Determine the [x, y] coordinate at the center of the cell enclosing the given text.  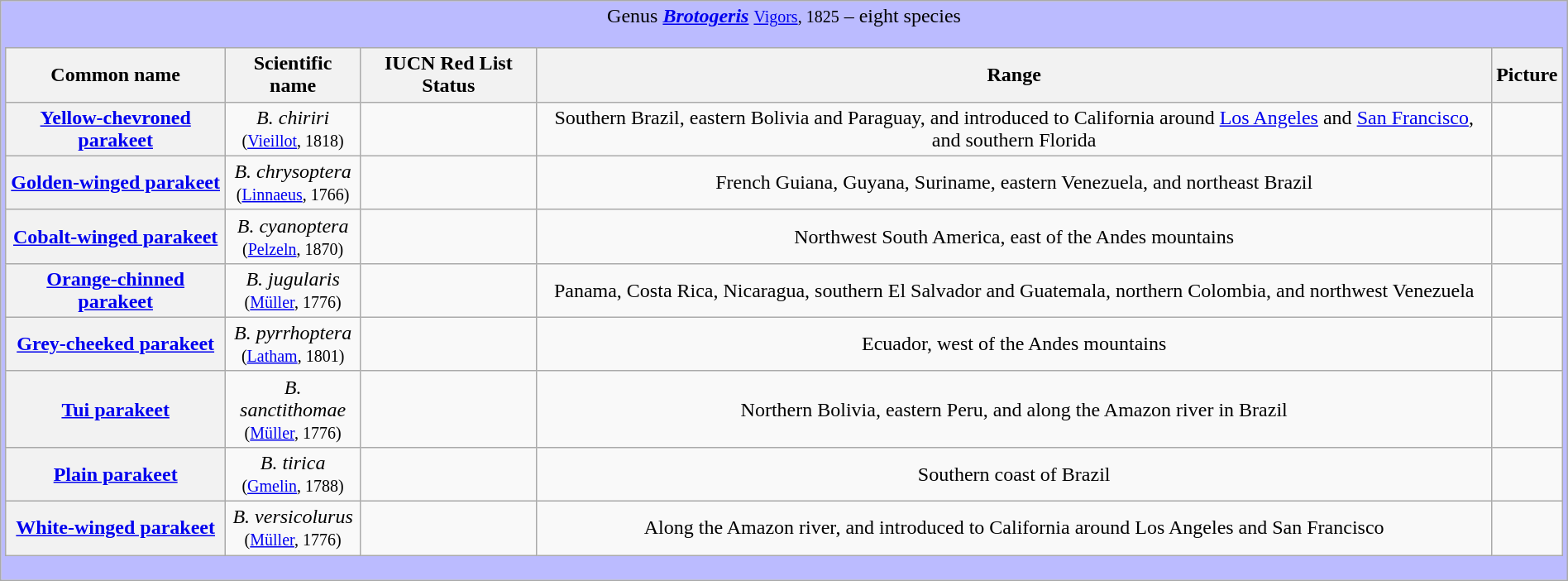
Southern Brazil, eastern Bolivia and Paraguay, and introduced to California around Los Angeles and San Francisco, and southern Florida [1014, 129]
Range [1014, 74]
B. pyrrhoptera (Latham, 1801) [293, 344]
B. jugularis (Müller, 1776) [293, 290]
Picture [1527, 74]
Orange-chinned parakeet [116, 290]
Southern coast of Brazil [1014, 473]
Cobalt-winged parakeet [116, 237]
Plain parakeet [116, 473]
Ecuador, west of the Andes mountains [1014, 344]
IUCN Red List Status [448, 74]
Northern Bolivia, eastern Peru, and along the Amazon river in Brazil [1014, 409]
Grey-cheeked parakeet [116, 344]
B. chiriri (Vieillot, 1818) [293, 129]
Yellow-chevroned parakeet [116, 129]
Scientific name [293, 74]
Golden-winged parakeet [116, 182]
Tui parakeet [116, 409]
Along the Amazon river, and introduced to California around Los Angeles and San Francisco [1014, 528]
B. cyanoptera (Pelzeln, 1870) [293, 237]
B. versicolurus (Müller, 1776) [293, 528]
White-winged parakeet [116, 528]
Northwest South America, east of the Andes mountains [1014, 237]
B. chrysoptera (Linnaeus, 1766) [293, 182]
B. tirica (Gmelin, 1788) [293, 473]
Common name [116, 74]
Panama, Costa Rica, Nicaragua, southern El Salvador and Guatemala, northern Colombia, and northwest Venezuela [1014, 290]
B. sanctithomae (Müller, 1776) [293, 409]
French Guiana, Guyana, Suriname, eastern Venezuela, and northeast Brazil [1014, 182]
